Pinpoint the cell where the given text exists, returning its [X, Y] midpoint coordinate. 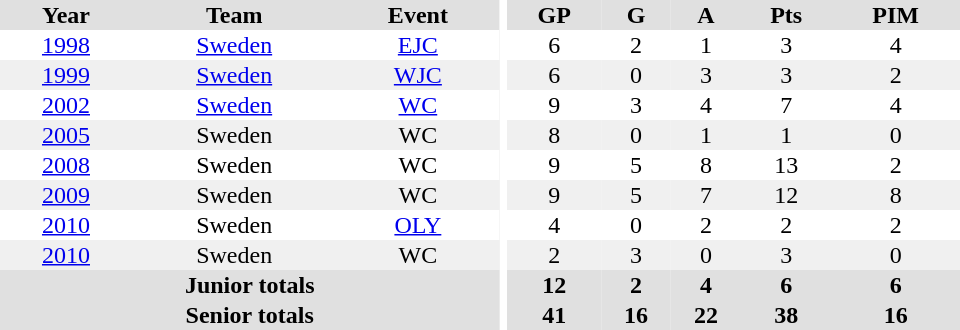
A [706, 15]
2009 [66, 195]
38 [786, 315]
GP [554, 15]
2002 [66, 105]
Year [66, 15]
EJC [418, 45]
22 [706, 315]
2008 [66, 165]
41 [554, 315]
Pts [786, 15]
OLY [418, 225]
1999 [66, 75]
Event [418, 15]
PIM [896, 15]
13 [786, 165]
G [636, 15]
Team [234, 15]
1998 [66, 45]
2005 [66, 135]
Junior totals [250, 285]
WJC [418, 75]
Senior totals [250, 315]
